From the cell containing the given text, extract its center point as [x, y] coordinate. 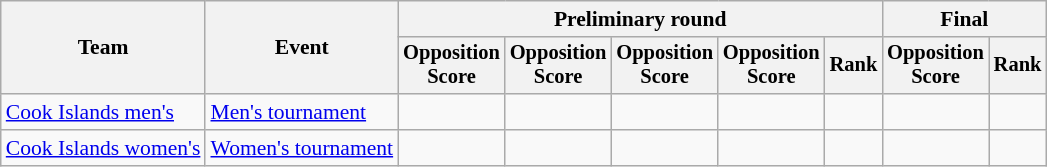
Final [964, 19]
Event [302, 48]
Cook Islands women's [104, 148]
Women's tournament [302, 148]
Men's tournament [302, 112]
Team [104, 48]
Cook Islands men's [104, 112]
Preliminary round [640, 19]
